Determine the [x, y] coordinate at the center of the cell enclosing the given text.  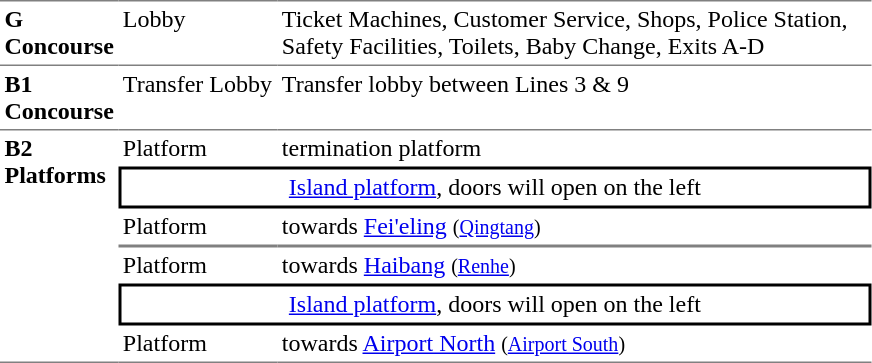
towards Haibang (Renhe) [574, 265]
Transfer Lobby [198, 96]
termination platform [574, 148]
GConcourse [59, 32]
B1Concourse [59, 96]
Transfer lobby between Lines 3 & 9 [574, 96]
towards Fei'eling (Qingtang) [574, 227]
B2Platforms [59, 246]
Ticket Machines, Customer Service, Shops, Police Station, Safety Facilities, Toilets, Baby Change, Exits A-D [574, 32]
Lobby [198, 32]
